Find where the given text appears and provide that cell's center as [x, y] coordinate. 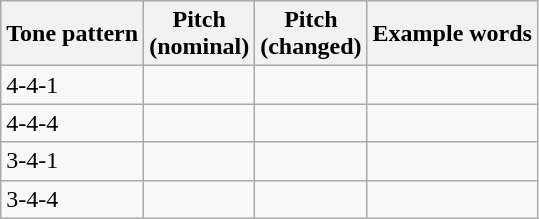
Pitch(changed) [311, 34]
4-4-4 [72, 123]
Pitch(nominal) [200, 34]
4-4-1 [72, 85]
Tone pattern [72, 34]
3-4-4 [72, 199]
Example words [452, 34]
3-4-1 [72, 161]
